Detect which cell encompasses the target text, then output its [x, y] center coordinate. 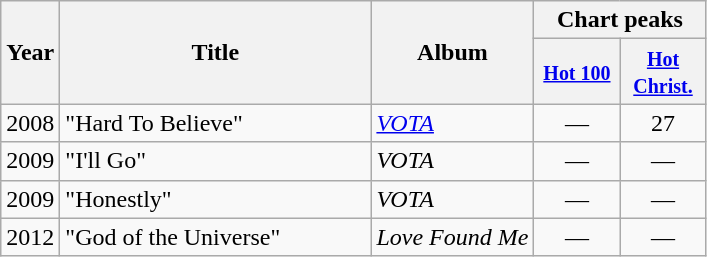
"I'll Go" [216, 161]
"Honestly" [216, 199]
"God of the Universe" [216, 237]
2012 [30, 237]
27 [663, 123]
Hot 100 [577, 72]
Hot Christ. [663, 72]
Year [30, 52]
Title [216, 52]
Album [452, 52]
"Hard To Believe" [216, 123]
Love Found Me [452, 237]
2008 [30, 123]
Chart peaks [620, 20]
